Provide the (x, y) coordinate of the cell's center where the given text is located.  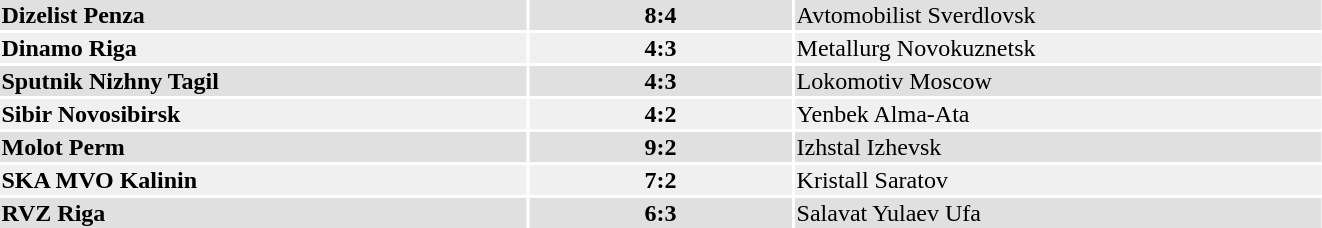
SKA MVO Kalinin (263, 180)
8:4 (660, 15)
Metallurg Novokuznetsk (1058, 48)
Sputnik Nizhny Tagil (263, 81)
Dizelist Penza (263, 15)
Salavat Yulaev Ufa (1058, 213)
Molot Perm (263, 147)
Avtomobilist Sverdlovsk (1058, 15)
7:2 (660, 180)
Izhstal Izhevsk (1058, 147)
9:2 (660, 147)
Sibir Novosibirsk (263, 114)
RVZ Riga (263, 213)
6:3 (660, 213)
Dinamo Riga (263, 48)
Lokomotiv Moscow (1058, 81)
Kristall Saratov (1058, 180)
4:2 (660, 114)
Yenbek Alma-Ata (1058, 114)
